Locate the cell with the specified text and output its (x, y) center coordinate. 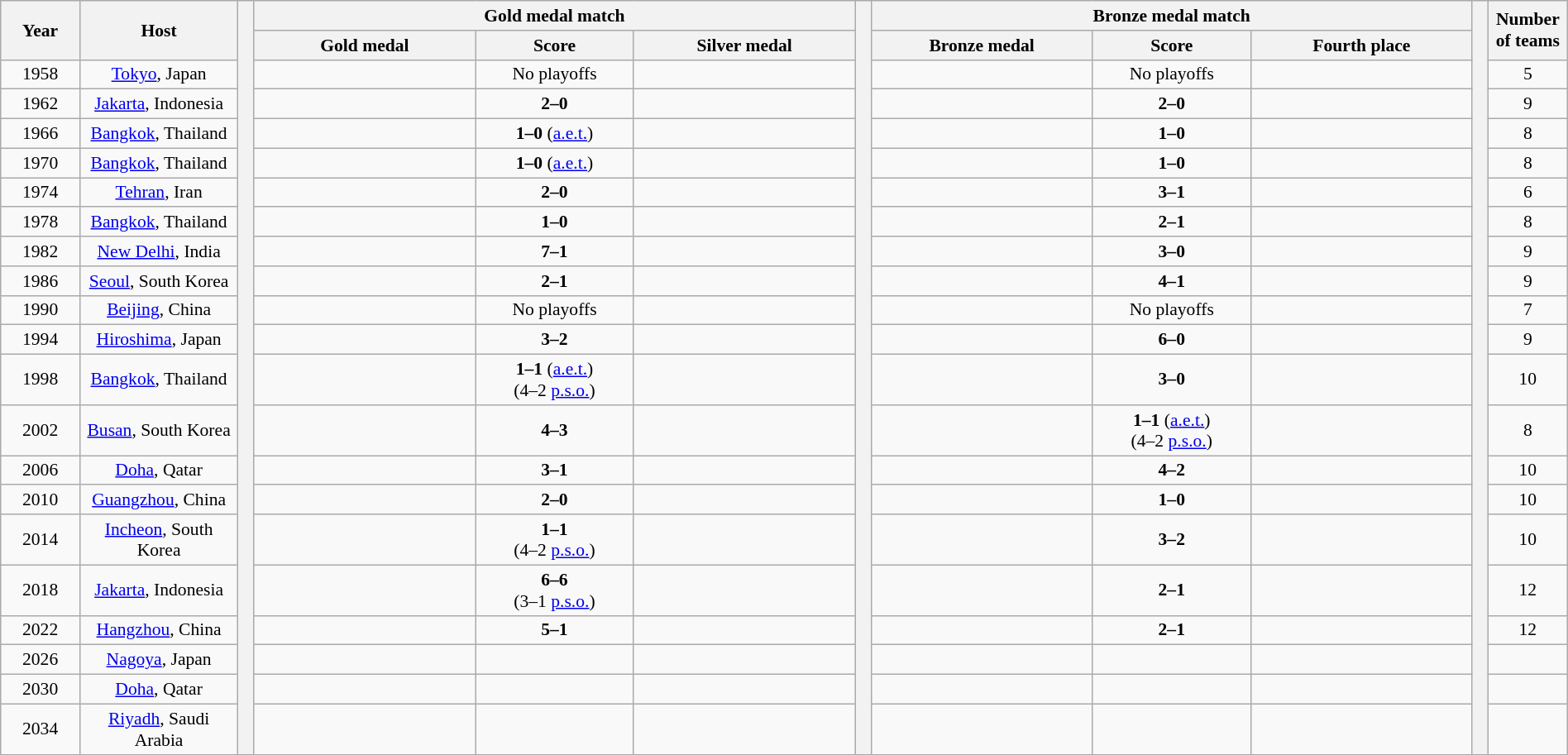
Hangzhou, China (159, 630)
Silver medal (744, 45)
6–6(3–1 p.s.o.) (554, 590)
2030 (41, 690)
Host (159, 30)
Gold medal match (554, 16)
7–1 (554, 251)
1974 (41, 193)
1978 (41, 222)
Riyadh, Saudi Arabia (159, 729)
6 (1527, 193)
2014 (41, 539)
Beijing, China (159, 310)
Hiroshima, Japan (159, 340)
Number of teams (1527, 30)
Seoul, South Korea (159, 281)
4–2 (1171, 471)
1998 (41, 380)
1986 (41, 281)
Bronze medal (982, 45)
5 (1527, 74)
New Delhi, India (159, 251)
Nagoya, Japan (159, 660)
7 (1527, 310)
Fourth place (1361, 45)
Year (41, 30)
Guangzhou, China (159, 500)
Incheon, South Korea (159, 539)
Busan, South Korea (159, 430)
2034 (41, 729)
6–0 (1171, 340)
2026 (41, 660)
2006 (41, 471)
Tehran, Iran (159, 193)
1962 (41, 104)
1958 (41, 74)
1970 (41, 163)
1994 (41, 340)
Gold medal (365, 45)
2018 (41, 590)
2022 (41, 630)
1–1(4–2 p.s.o.) (554, 539)
Bronze medal match (1171, 16)
1990 (41, 310)
5–1 (554, 630)
1982 (41, 251)
4–3 (554, 430)
2010 (41, 500)
Tokyo, Japan (159, 74)
4–1 (1171, 281)
2002 (41, 430)
1966 (41, 134)
